Capture the cell that displays the provided text and extract its [x, y] central coordinate. 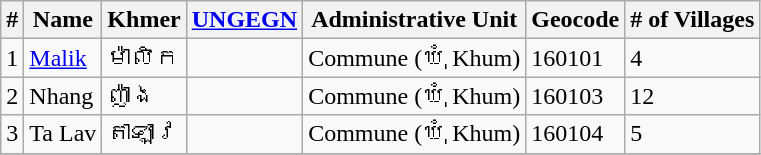
Ta Lav [63, 134]
# [12, 20]
4 [692, 58]
3 [12, 134]
12 [692, 96]
Nhang [63, 96]
Malik [63, 58]
1 [12, 58]
UNGEGN [244, 20]
160101 [576, 58]
តាឡាវ [144, 134]
# of Villages [692, 20]
Administrative Unit [414, 20]
Name [63, 20]
Khmer [144, 20]
ម៉ាលិក [144, 58]
160104 [576, 134]
2 [12, 96]
Geocode [576, 20]
ញ៉ាង [144, 96]
160103 [576, 96]
5 [692, 134]
